From the cell containing the given text, extract its center point as (x, y) coordinate. 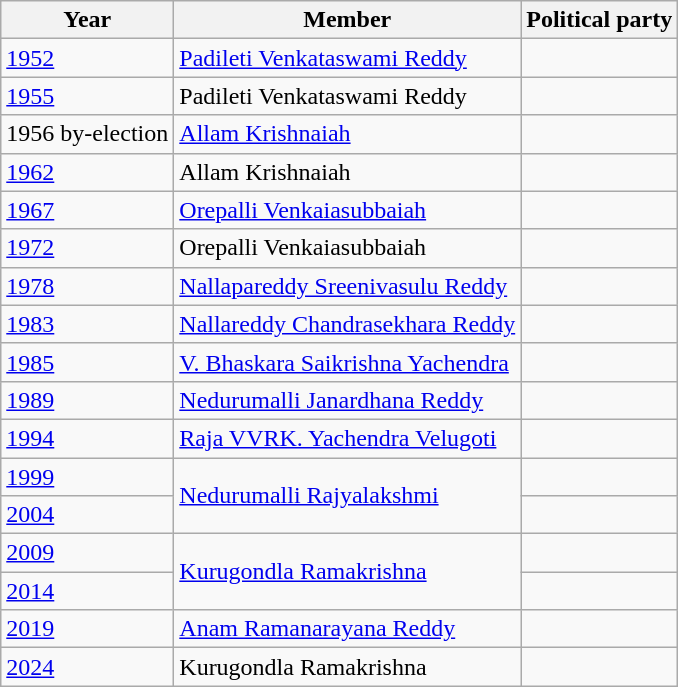
Raja VVRK. Yachendra Velugoti (348, 438)
2019 (88, 629)
1952 (88, 58)
2004 (88, 515)
1983 (88, 324)
1956 by-election (88, 134)
1994 (88, 438)
Nallareddy Chandrasekhara Reddy (348, 324)
V. Bhaskara Saikrishna Yachendra (348, 362)
Anam Ramanarayana Reddy (348, 629)
Nedurumalli Rajyalakshmi (348, 496)
2014 (88, 591)
Member (348, 20)
2024 (88, 667)
1972 (88, 248)
1967 (88, 210)
Nallapareddy Sreenivasulu Reddy (348, 286)
Nedurumalli Janardhana Reddy (348, 400)
1978 (88, 286)
1962 (88, 172)
1955 (88, 96)
1985 (88, 362)
1999 (88, 477)
2009 (88, 553)
1989 (88, 400)
Political party (600, 20)
Year (88, 20)
